Output the (x, y) coordinate of the center of the cell containing the given text.  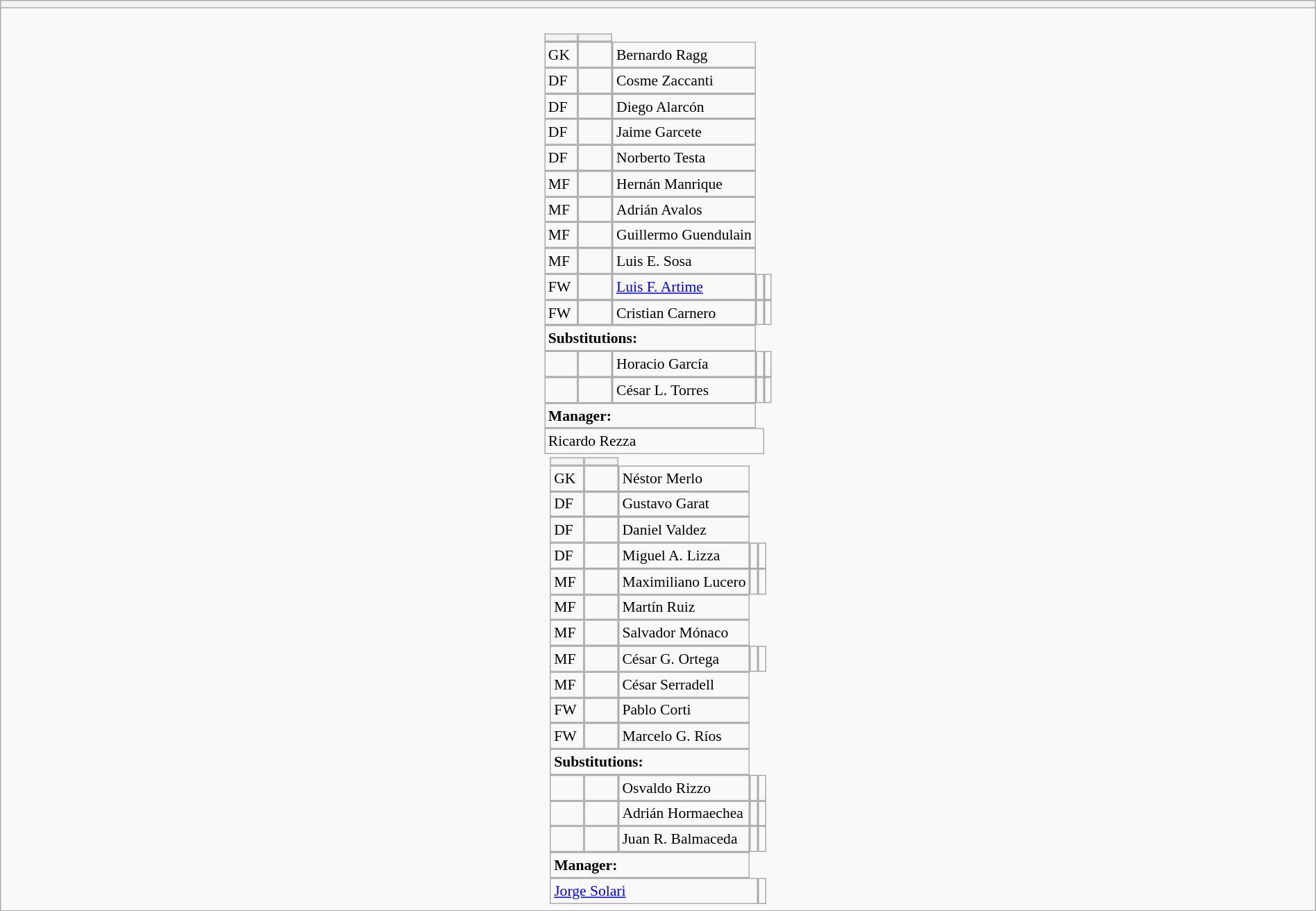
Luis F. Artime (684, 286)
Cristian Carnero (684, 312)
Maximiliano Lucero (684, 582)
Guillermo Guendulain (684, 235)
Adrián Avalos (684, 210)
Adrián Hormaechea (684, 814)
Hernán Manrique (684, 183)
Martín Ruiz (684, 607)
César L. Torres (684, 390)
Jaime Garcete (684, 132)
Salvador Mónaco (684, 633)
Juan R. Balmaceda (684, 839)
César G. Ortega (684, 658)
Miguel A. Lizza (684, 555)
Norberto Testa (684, 158)
Osvaldo Rizzo (684, 787)
Néstor Merlo (684, 478)
Pablo Corti (684, 710)
Luis E. Sosa (684, 261)
Diego Alarcón (684, 107)
Horacio García (684, 364)
Ricardo Rezza (654, 442)
Jorge Solari (654, 890)
Marcelo G. Ríos (684, 736)
César Serradell (684, 685)
Bernardo Ragg (684, 54)
Gustavo Garat (684, 504)
Daniel Valdez (684, 529)
Cosme Zaccanti (684, 81)
